Return the [X, Y] coordinate for the center point of the cell that contains the specified text.  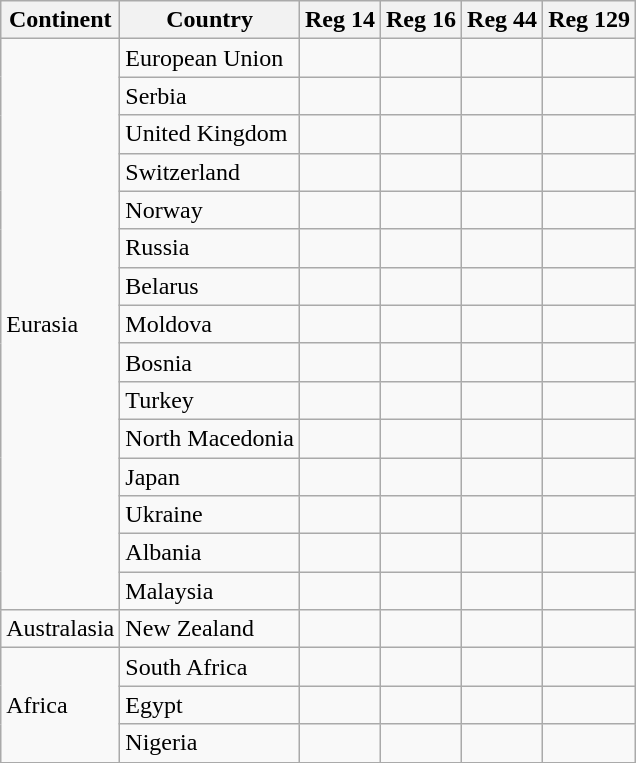
Ukraine [210, 515]
Moldova [210, 324]
Australasia [60, 629]
Eurasia [60, 324]
European Union [210, 58]
Reg 14 [340, 20]
Switzerland [210, 172]
North Macedonia [210, 438]
South Africa [210, 667]
New Zealand [210, 629]
Norway [210, 210]
Malaysia [210, 591]
Russia [210, 248]
Reg 44 [502, 20]
Serbia [210, 96]
United Kingdom [210, 134]
Reg 16 [422, 20]
Bosnia [210, 362]
Africa [60, 705]
Continent [60, 20]
Reg 129 [590, 20]
Japan [210, 477]
Country [210, 20]
Egypt [210, 705]
Belarus [210, 286]
Albania [210, 553]
Nigeria [210, 743]
Turkey [210, 400]
